Capture the cell that displays the provided text and extract its (x, y) central coordinate. 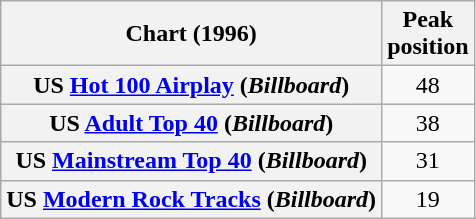
US Hot 100 Airplay (Billboard) (192, 85)
US Adult Top 40 (Billboard) (192, 123)
Chart (1996) (192, 34)
48 (428, 85)
38 (428, 123)
US Mainstream Top 40 (Billboard) (192, 161)
31 (428, 161)
US Modern Rock Tracks (Billboard) (192, 199)
Peakposition (428, 34)
19 (428, 199)
